Output the (X, Y) coordinate of the center of the cell containing the given text.  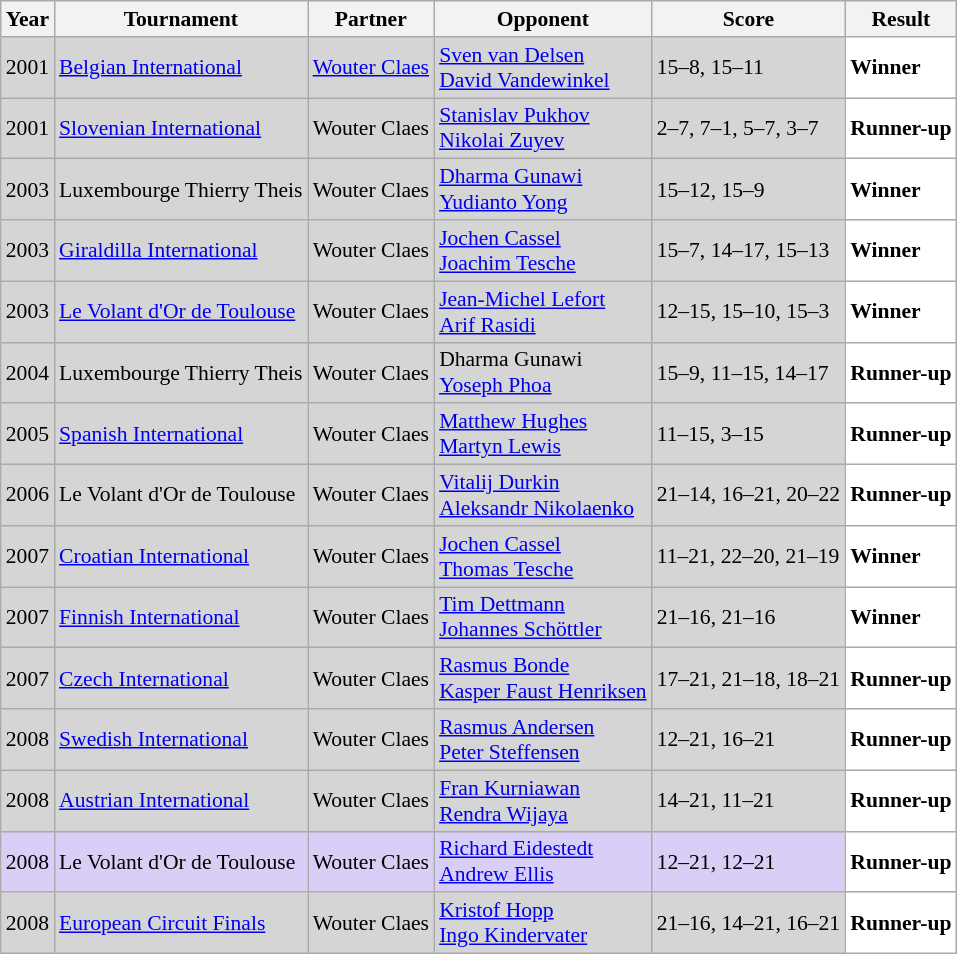
Jochen Cassel Joachim Tesche (543, 250)
Stanislav Pukhov Nikolai Zuyev (543, 128)
17–21, 21–18, 18–21 (749, 678)
15–9, 11–15, 14–17 (749, 372)
12–21, 12–21 (749, 862)
Finnish International (181, 618)
21–16, 21–16 (749, 618)
2004 (28, 372)
Dharma Gunawi Yudianto Yong (543, 190)
21–14, 16–21, 20–22 (749, 496)
Rasmus Bonde Kasper Faust Henriksen (543, 678)
Vitalij Durkin Aleksandr Nikolaenko (543, 496)
12–15, 15–10, 15–3 (749, 312)
Austrian International (181, 800)
Dharma Gunawi Yoseph Phoa (543, 372)
Score (749, 19)
11–21, 22–20, 21–19 (749, 556)
Richard Eidestedt Andrew Ellis (543, 862)
Partner (371, 19)
11–15, 3–15 (749, 434)
2005 (28, 434)
Result (900, 19)
Belgian International (181, 68)
Matthew Hughes Martyn Lewis (543, 434)
Jean-Michel Lefort Arif Rasidi (543, 312)
Rasmus Andersen Peter Steffensen (543, 740)
Croatian International (181, 556)
Spanish International (181, 434)
2006 (28, 496)
Kristof Hopp Ingo Kindervater (543, 924)
Tim Dettmann Johannes Schöttler (543, 618)
Opponent (543, 19)
15–8, 15–11 (749, 68)
European Circuit Finals (181, 924)
Jochen Cassel Thomas Tesche (543, 556)
15–7, 14–17, 15–13 (749, 250)
21–16, 14–21, 16–21 (749, 924)
15–12, 15–9 (749, 190)
Fran Kurniawan Rendra Wijaya (543, 800)
Slovenian International (181, 128)
Czech International (181, 678)
Swedish International (181, 740)
Year (28, 19)
2–7, 7–1, 5–7, 3–7 (749, 128)
12–21, 16–21 (749, 740)
14–21, 11–21 (749, 800)
Sven van Delsen David Vandewinkel (543, 68)
Tournament (181, 19)
Giraldilla International (181, 250)
